For the text-containing cell, return its midpoint in (x, y) coordinate format. 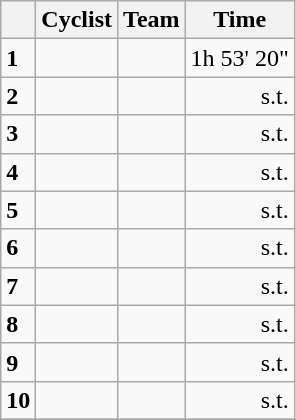
Cyclist (77, 20)
6 (18, 248)
4 (18, 172)
9 (18, 362)
3 (18, 134)
Time (240, 20)
1h 53' 20" (240, 58)
1 (18, 58)
Team (152, 20)
2 (18, 96)
5 (18, 210)
8 (18, 324)
10 (18, 400)
7 (18, 286)
